Scan for the cell matching the given text and deliver its (X, Y) coordinate at center. 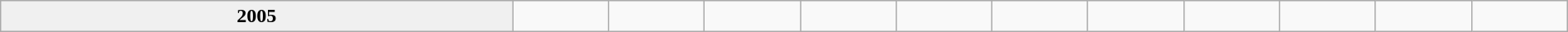
2005 (256, 16)
